Search for the cell housing the specified text and yield its [X, Y] center coordinate. 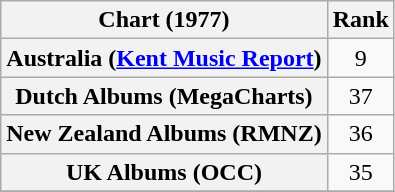
Australia (Kent Music Report) [164, 58]
9 [360, 58]
Dutch Albums (MegaCharts) [164, 96]
UK Albums (OCC) [164, 172]
35 [360, 172]
36 [360, 134]
Chart (1977) [164, 20]
Rank [360, 20]
New Zealand Albums (RMNZ) [164, 134]
37 [360, 96]
